Find where the given text appears and provide that cell's center as (X, Y) coordinate. 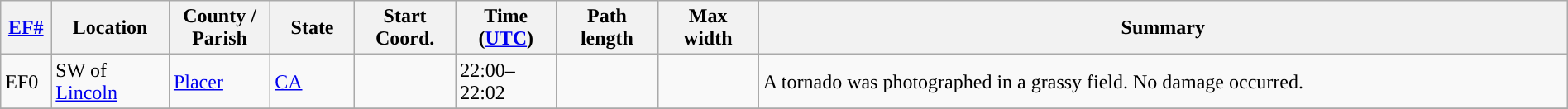
Placer (219, 81)
State (313, 28)
CA (313, 81)
Summary (1163, 28)
A tornado was photographed in a grassy field. No damage occurred. (1163, 81)
County / Parish (219, 28)
EF0 (26, 81)
EF# (26, 28)
22:00–22:02 (506, 81)
Start Coord. (404, 28)
Path length (607, 28)
Max width (708, 28)
Time (UTC) (506, 28)
SW of Lincoln (111, 81)
Location (111, 28)
